From the cell containing the given text, extract its center point as (x, y) coordinate. 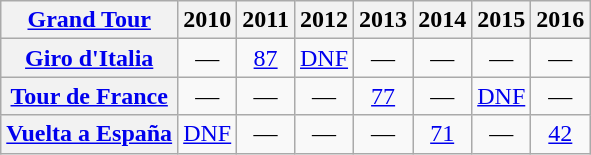
87 (266, 58)
Giro d'Italia (90, 58)
Grand Tour (90, 20)
2016 (560, 20)
2015 (502, 20)
2011 (266, 20)
Vuelta a España (90, 134)
2010 (208, 20)
42 (560, 134)
2013 (384, 20)
Tour de France (90, 96)
2012 (324, 20)
2014 (442, 20)
71 (442, 134)
77 (384, 96)
